Locate the cell with the specified text and output its [X, Y] center coordinate. 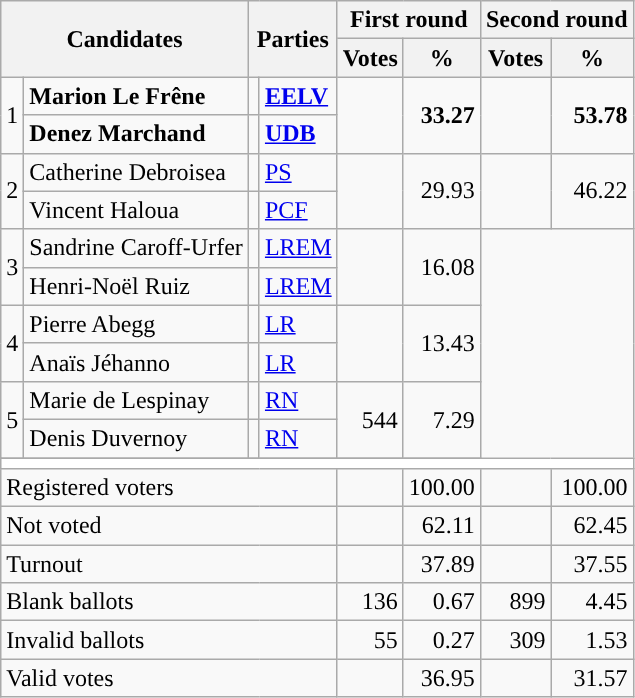
Marion Le Frêne [136, 96]
309 [516, 640]
Invalid ballots [169, 640]
5 [12, 419]
55 [370, 640]
3 [12, 267]
PCF [298, 210]
PS [298, 172]
16.08 [442, 267]
46.22 [592, 191]
37.55 [592, 564]
4.45 [592, 602]
Not voted [169, 526]
4 [12, 343]
1.53 [592, 640]
First round [408, 20]
Sandrine Caroff-Urfer [136, 248]
2 [12, 191]
Denis Duvernoy [136, 438]
Vincent Haloua [136, 210]
36.95 [442, 678]
0.27 [442, 640]
53.78 [592, 115]
7.29 [442, 419]
Anaïs Jéhanno [136, 362]
Candidates [125, 39]
31.57 [592, 678]
Pierre Abegg [136, 324]
544 [370, 419]
1 [12, 115]
UDB [298, 134]
EELV [298, 96]
Parties [292, 39]
33.27 [442, 115]
136 [370, 602]
0.67 [442, 602]
Turnout [169, 564]
899 [516, 602]
Registered voters [169, 488]
29.93 [442, 191]
37.89 [442, 564]
Second round [556, 20]
Denez Marchand [136, 134]
62.11 [442, 526]
13.43 [442, 343]
Blank ballots [169, 602]
62.45 [592, 526]
Valid votes [169, 678]
Marie de Lespinay [136, 400]
Henri-Noël Ruiz [136, 286]
Catherine Debroisea [136, 172]
